Identify which cell holds the provided text, then report its [x, y] central coordinate. 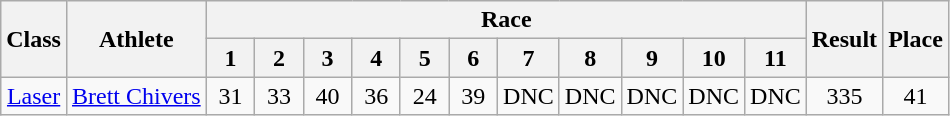
24 [424, 96]
11 [776, 58]
33 [280, 96]
1 [230, 58]
9 [652, 58]
10 [714, 58]
Athlete [136, 39]
40 [328, 96]
335 [844, 96]
Race [506, 20]
39 [474, 96]
Place [916, 39]
Result [844, 39]
31 [230, 96]
41 [916, 96]
2 [280, 58]
Brett Chivers [136, 96]
8 [590, 58]
3 [328, 58]
Laser [34, 96]
5 [424, 58]
7 [529, 58]
Class [34, 39]
6 [474, 58]
4 [376, 58]
36 [376, 96]
